Determine the [X, Y] coordinate at the center of the cell enclosing the given text.  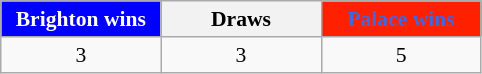
5 [401, 55]
Draws [241, 19]
Brighton wins [81, 19]
Palace wins [401, 19]
